From the cell containing the given text, extract its center point as [x, y] coordinate. 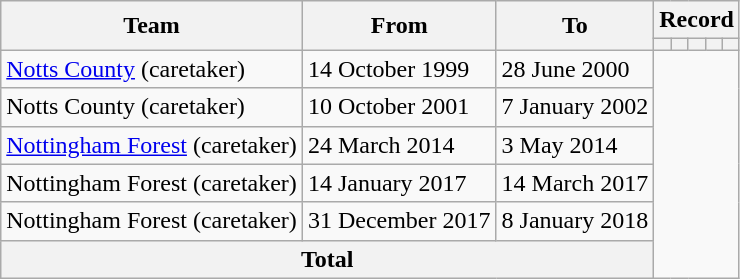
8 January 2018 [575, 221]
Record [697, 20]
Team [152, 26]
From [399, 26]
14 October 1999 [399, 69]
To [575, 26]
3 May 2014 [575, 145]
10 October 2001 [399, 107]
28 June 2000 [575, 69]
31 December 2017 [399, 221]
Total [328, 259]
14 March 2017 [575, 183]
7 January 2002 [575, 107]
24 March 2014 [399, 145]
14 January 2017 [399, 183]
